Identify which cell holds the provided text, then report its [X, Y] central coordinate. 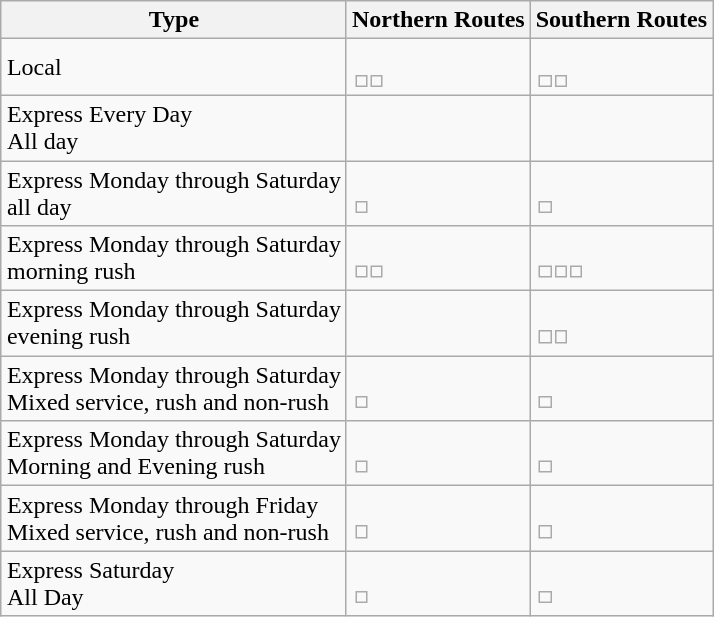
Express Monday through FridayMixed service, rush and non-rush [174, 518]
Express Every DayAll day [174, 128]
Express Monday through SaturdayMixed service, rush and non-rush [174, 388]
Local [174, 68]
Express Monday through Saturdayall day [174, 192]
Express Monday through Saturdayevening rush [174, 324]
Northern Routes [438, 20]
Type [174, 20]
Southern Routes [621, 20]
Express Monday through Saturdaymorning rush [174, 258]
Express SaturdayAll Day [174, 584]
Express Monday through SaturdayMorning and Evening rush [174, 454]
